Return the (X, Y) coordinate for the center point of the cell that contains the specified text.  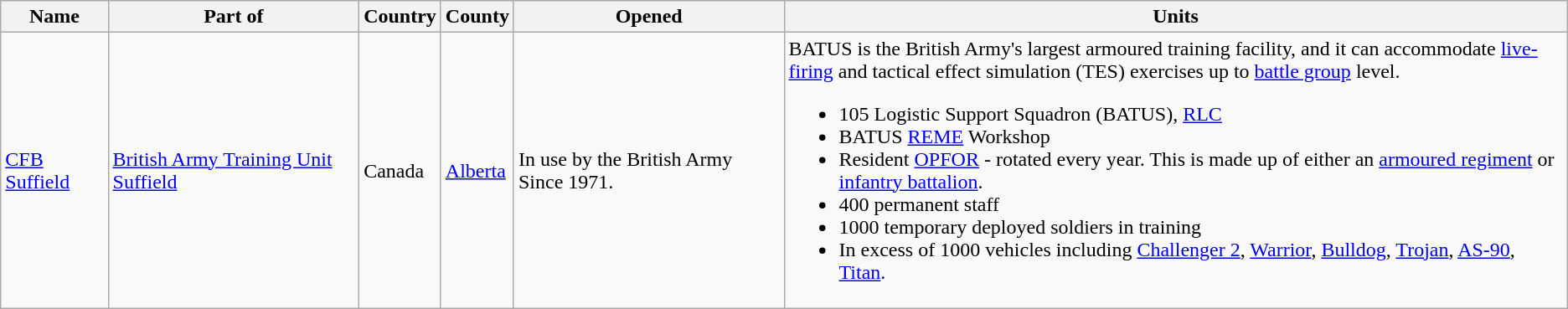
Part of (234, 17)
Alberta (477, 171)
Opened (648, 17)
Country (400, 17)
British Army Training Unit Suffield (234, 171)
Units (1176, 17)
County (477, 17)
Canada (400, 171)
Name (54, 17)
CFB Suffield (54, 171)
In use by the British Army Since 1971. (648, 171)
